Locate the cell with the specified text and output its [x, y] center coordinate. 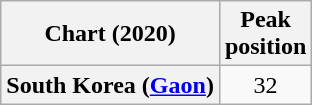
32 [265, 85]
Peakposition [265, 34]
South Korea (Gaon) [110, 85]
Chart (2020) [110, 34]
